Extract the (x, y) coordinate from the center of the cell holding the provided text.  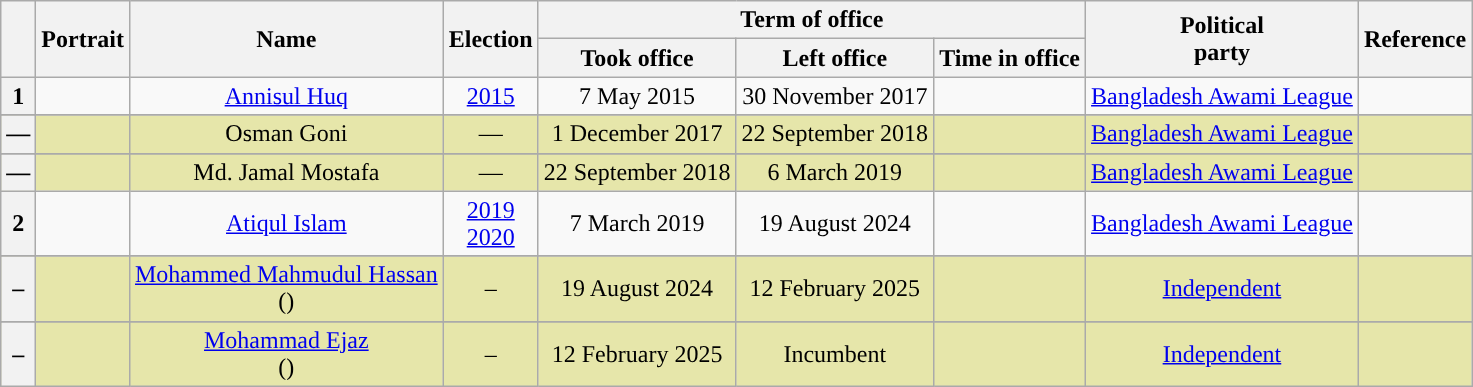
Md. Jamal Mostafa (286, 172)
6 March 2019 (835, 172)
1 (18, 96)
Election (490, 39)
Political party (1222, 39)
7 May 2015 (637, 96)
Portrait (83, 39)
Left office (835, 58)
Mohammad Ejaz () (286, 354)
2 (18, 224)
Term of office (812, 20)
Incumbent (835, 354)
2015 (490, 96)
Time in office (1010, 58)
Atiqul Islam (286, 224)
Took office (637, 58)
Annisul Huq (286, 96)
1 December 2017 (637, 134)
20192020 (490, 224)
Reference (1414, 39)
7 March 2019 (637, 224)
Mohammed Mahmudul Hassan() (286, 288)
Osman Goni (286, 134)
30 November 2017 (835, 96)
Name (286, 39)
